Extract the (x, y) coordinate from the center of the cell holding the provided text.  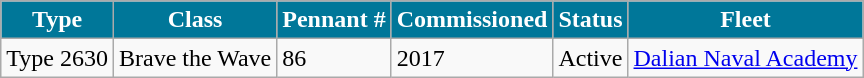
Commissioned (472, 20)
Type (58, 20)
Pennant # (334, 20)
86 (334, 58)
Active (590, 58)
2017 (472, 58)
Class (194, 20)
Type 2630 (58, 58)
Dalian Naval Academy (746, 58)
Brave the Wave (194, 58)
Fleet (746, 20)
Status (590, 20)
